Capture the cell that displays the provided text and extract its (X, Y) central coordinate. 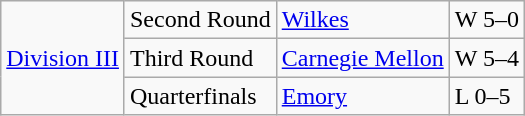
Third Round (200, 58)
Division III (63, 58)
Emory (362, 96)
Wilkes (362, 20)
W 5–0 (486, 20)
Carnegie Mellon (362, 58)
W 5–4 (486, 58)
L 0–5 (486, 96)
Second Round (200, 20)
Quarterfinals (200, 96)
